Provide the [X, Y] coordinate of the cell's center where the given text is located.  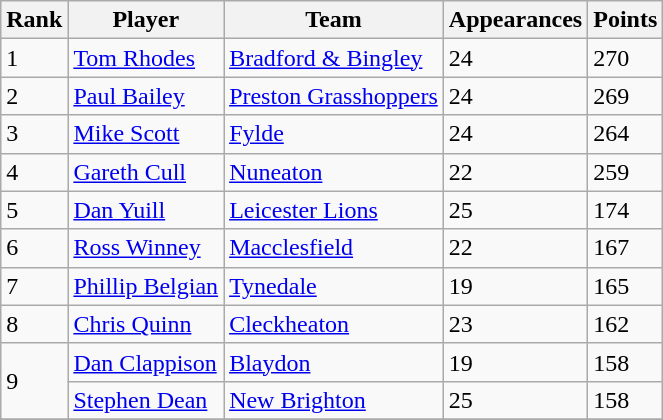
23 [515, 324]
167 [626, 248]
Cleckheaton [334, 324]
165 [626, 286]
Leicester Lions [334, 210]
Tynedale [334, 286]
Rank [34, 20]
Chris Quinn [146, 324]
Player [146, 20]
Fylde [334, 134]
Points [626, 20]
Preston Grasshoppers [334, 96]
New Brighton [334, 400]
174 [626, 210]
7 [34, 286]
Nuneaton [334, 172]
2 [34, 96]
Appearances [515, 20]
Mike Scott [146, 134]
269 [626, 96]
8 [34, 324]
4 [34, 172]
Phillip Belgian [146, 286]
Dan Clappison [146, 362]
259 [626, 172]
Ross Winney [146, 248]
Dan Yuill [146, 210]
Bradford & Bingley [334, 58]
Gareth Cull [146, 172]
Macclesfield [334, 248]
162 [626, 324]
Team [334, 20]
9 [34, 381]
1 [34, 58]
Blaydon [334, 362]
264 [626, 134]
5 [34, 210]
Stephen Dean [146, 400]
6 [34, 248]
Paul Bailey [146, 96]
3 [34, 134]
Tom Rhodes [146, 58]
270 [626, 58]
